For the text-containing cell, return its midpoint in (x, y) coordinate format. 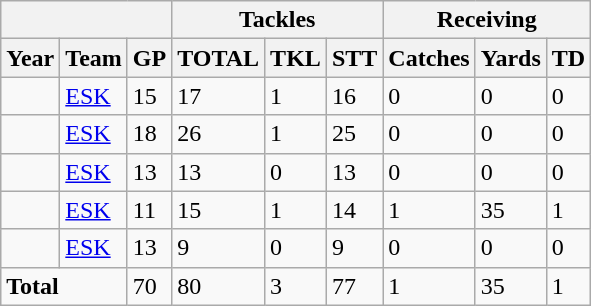
70 (149, 286)
17 (218, 96)
TOTAL (218, 58)
TD (568, 58)
77 (354, 286)
Team (94, 58)
Total (64, 286)
Tackles (278, 20)
3 (296, 286)
11 (149, 210)
Year (30, 58)
25 (354, 134)
GP (149, 58)
Yards (510, 58)
26 (218, 134)
18 (149, 134)
STT (354, 58)
16 (354, 96)
80 (218, 286)
14 (354, 210)
TKL (296, 58)
Receiving (487, 20)
Catches (429, 58)
